Determine the [x, y] coordinate at the center of the cell enclosing the given text.  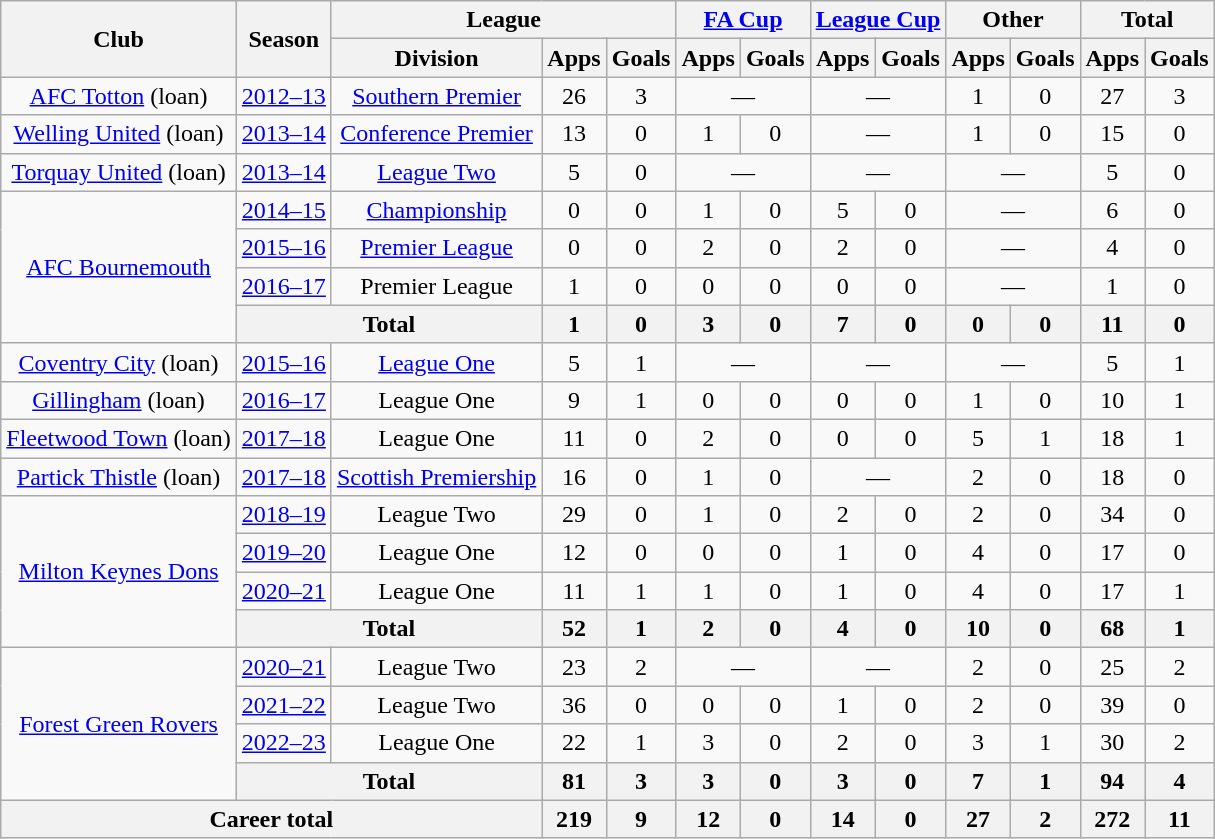
30 [1112, 743]
Milton Keynes Dons [119, 572]
2018–19 [284, 515]
94 [1112, 781]
Club [119, 39]
14 [842, 819]
13 [574, 134]
29 [574, 515]
68 [1112, 629]
Torquay United (loan) [119, 172]
39 [1112, 705]
36 [574, 705]
16 [574, 477]
15 [1112, 134]
Partick Thistle (loan) [119, 477]
League [504, 20]
Southern Premier [436, 96]
Fleetwood Town (loan) [119, 438]
81 [574, 781]
6 [1112, 210]
Forest Green Rovers [119, 724]
Gillingham (loan) [119, 400]
Career total [272, 819]
AFC Bournemouth [119, 267]
FA Cup [743, 20]
2021–22 [284, 705]
34 [1112, 515]
Scottish Premiership [436, 477]
2012–13 [284, 96]
26 [574, 96]
272 [1112, 819]
Coventry City (loan) [119, 362]
Season [284, 39]
23 [574, 667]
Conference Premier [436, 134]
Welling United (loan) [119, 134]
AFC Totton (loan) [119, 96]
219 [574, 819]
52 [574, 629]
22 [574, 743]
2022–23 [284, 743]
Other [1013, 20]
2014–15 [284, 210]
League Cup [878, 20]
25 [1112, 667]
2019–20 [284, 553]
Championship [436, 210]
Division [436, 58]
